Identify which cell holds the provided text, then report its (x, y) central coordinate. 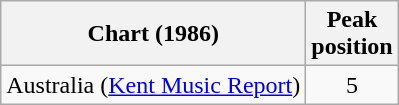
Peakposition (352, 34)
Australia (Kent Music Report) (154, 85)
Chart (1986) (154, 34)
5 (352, 85)
